Output the [x, y] coordinate of the center of the cell containing the given text.  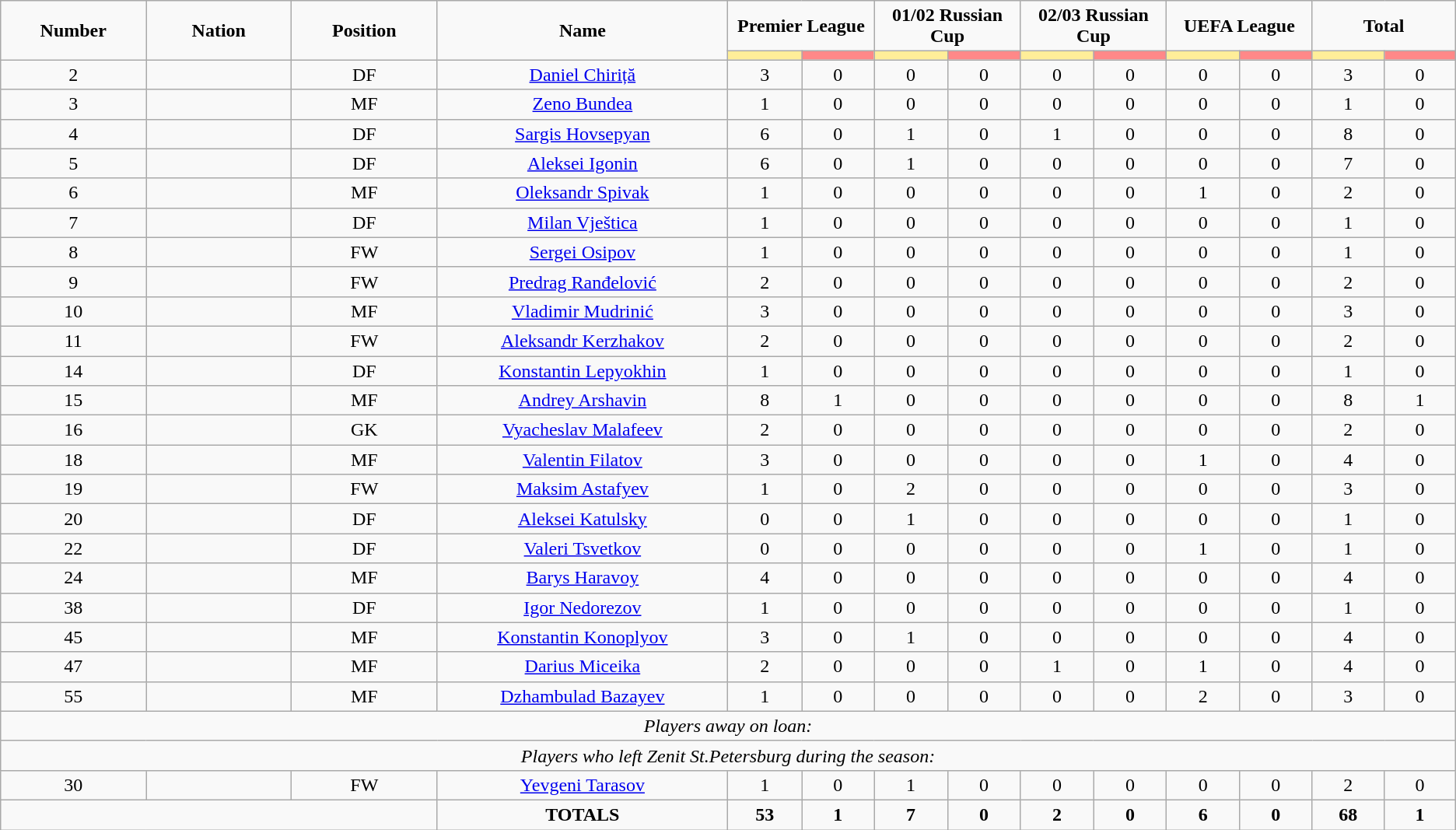
GK [364, 430]
Players who left Zenit St.Petersburg during the season: [728, 755]
Valentin Filatov [583, 460]
Aleksei Igonin [583, 163]
Igor Nedorezov [583, 608]
Number [73, 30]
Predrag Ranđelović [583, 282]
38 [73, 608]
Position [364, 30]
Total [1384, 26]
Valeri Tsvetkov [583, 548]
14 [73, 371]
Players away on loan: [728, 726]
55 [73, 696]
15 [73, 401]
01/02 Russian Cup [947, 26]
9 [73, 282]
TOTALS [583, 814]
5 [73, 163]
16 [73, 430]
Maksim Astafyev [583, 489]
Barys Haravoy [583, 578]
Name [583, 30]
24 [73, 578]
22 [73, 548]
Milan Vještica [583, 222]
Konstantin Konoplyov [583, 637]
Daniel Chiriță [583, 75]
68 [1349, 814]
19 [73, 489]
18 [73, 460]
20 [73, 519]
Andrey Arshavin [583, 401]
47 [73, 667]
45 [73, 637]
53 [765, 814]
10 [73, 311]
Darius Miceika [583, 667]
Aleksei Katulsky [583, 519]
Vladimir Mudrinić [583, 311]
Zeno Bundea [583, 104]
Sergei Osipov [583, 252]
Konstantin Lepyokhin [583, 371]
02/03 Russian Cup [1094, 26]
Oleksandr Spivak [583, 193]
Dzhambulad Bazayev [583, 696]
Sargis Hovsepyan [583, 134]
Nation [219, 30]
11 [73, 341]
Vyacheslav Malafeev [583, 430]
30 [73, 785]
UEFA League [1240, 26]
Yevgeni Tarasov [583, 785]
Aleksandr Kerzhakov [583, 341]
Premier League [801, 26]
